Pinpoint the cell where the given text exists, returning its [x, y] midpoint coordinate. 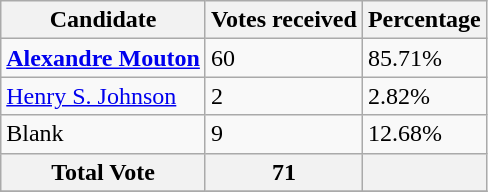
Alexandre Mouton [104, 58]
60 [284, 58]
71 [284, 172]
2 [284, 96]
Candidate [104, 20]
12.68% [424, 134]
Votes received [284, 20]
9 [284, 134]
Percentage [424, 20]
85.71% [424, 58]
Henry S. Johnson [104, 96]
Blank [104, 134]
Total Vote [104, 172]
2.82% [424, 96]
